Output the (x, y) coordinate of the center of the cell containing the given text.  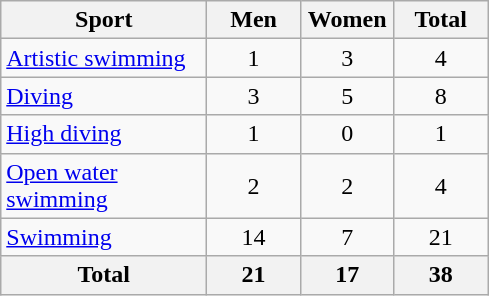
17 (347, 275)
Artistic swimming (104, 58)
Diving (104, 96)
5 (347, 96)
High diving (104, 134)
7 (347, 237)
38 (441, 275)
Sport (104, 20)
Men (254, 20)
Women (347, 20)
Open water swimming (104, 186)
14 (254, 237)
0 (347, 134)
Swimming (104, 237)
8 (441, 96)
